Return [X, Y] of the center of cell containing provided text 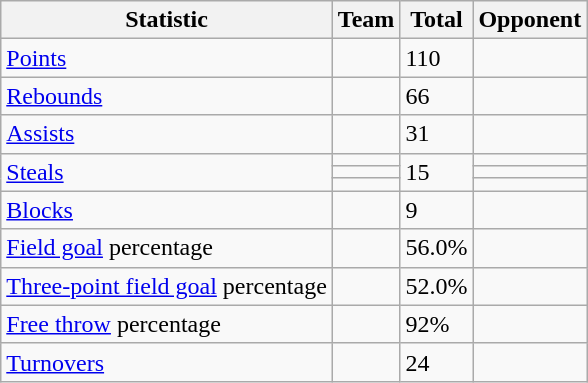
Field goal percentage [167, 248]
24 [436, 362]
Steals [167, 172]
110 [436, 58]
56.0% [436, 248]
66 [436, 96]
Three-point field goal percentage [167, 286]
Free throw percentage [167, 324]
52.0% [436, 286]
Total [436, 20]
9 [436, 210]
92% [436, 324]
Turnovers [167, 362]
Assists [167, 134]
Blocks [167, 210]
Statistic [167, 20]
31 [436, 134]
15 [436, 172]
Team [366, 20]
Opponent [530, 20]
Points [167, 58]
Rebounds [167, 96]
